For the text-containing cell, return its midpoint in (X, Y) coordinate format. 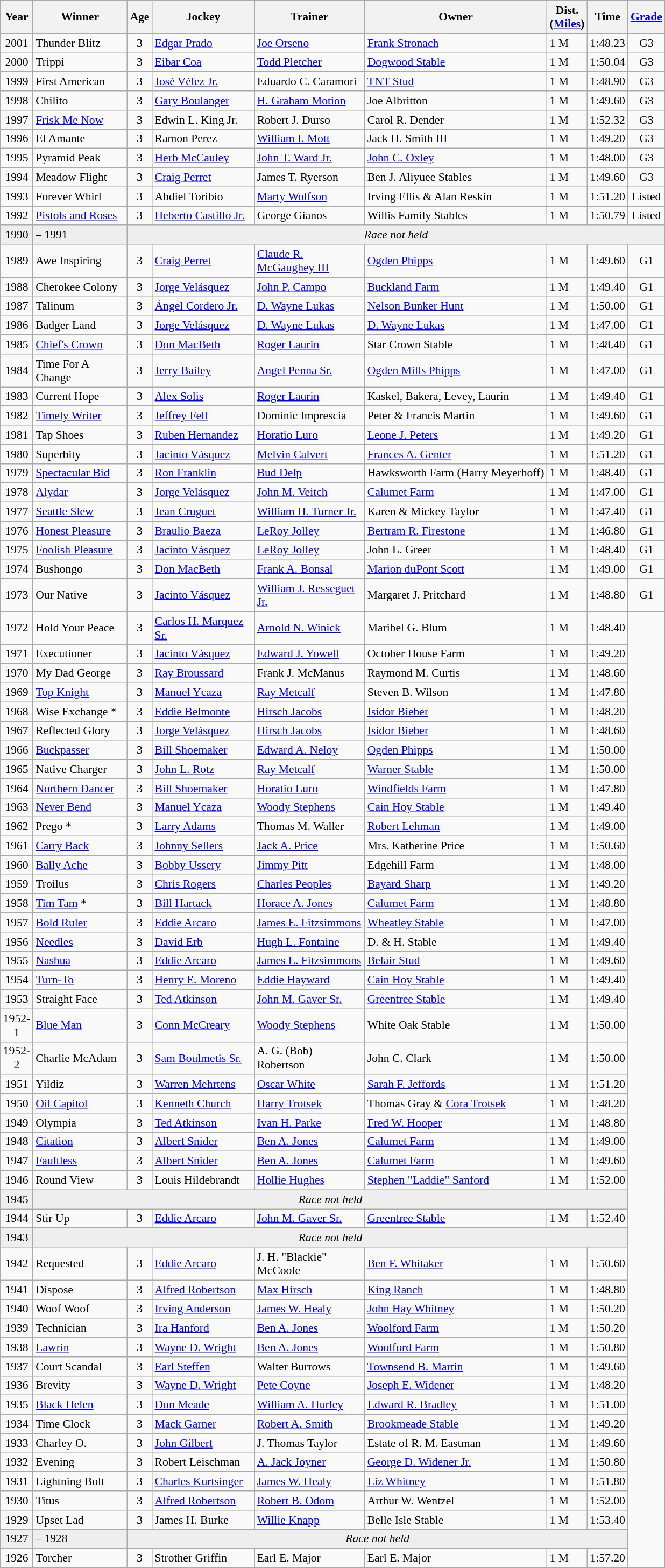
Honest Pleasure (80, 531)
1986 (17, 326)
J. H. "Blackie" McCoole (310, 1264)
1965 (17, 769)
King Ranch (456, 1290)
Fred W. Hooper (456, 1123)
1988 (17, 287)
Max Hirsch (310, 1290)
1930 (17, 1501)
Alydar (80, 493)
Pistols and Roses (80, 216)
1:50.04 (607, 62)
Jack H. Smith III (456, 139)
1961 (17, 846)
Braulio Baeza (203, 531)
1939 (17, 1328)
1999 (17, 82)
Dogwood Stable (456, 62)
Karen & Mickey Taylor (456, 512)
Wheatley Stable (456, 923)
D. & H. Stable (456, 942)
1:51.00 (607, 1405)
1945 (17, 1199)
Dominic Imprescia (310, 416)
Bud Delp (310, 473)
Eduardo C. Caramori (310, 82)
Melvin Calvert (310, 454)
Dispose (80, 1290)
Robert J. Durso (310, 120)
George Gianos (310, 216)
Kaskel, Bakera, Levey, Laurin (456, 397)
1:51.80 (607, 1482)
1962 (17, 827)
White Oak Stable (456, 1025)
Yildiz (80, 1085)
1979 (17, 473)
1926 (17, 1558)
1932 (17, 1462)
Executioner (80, 654)
1955 (17, 961)
Our Native (80, 595)
Hold Your Peace (80, 628)
John L. Rotz (203, 769)
Timely Writer (80, 416)
Edgar Prado (203, 43)
Native Charger (80, 769)
1985 (17, 344)
1978 (17, 493)
Stephen "Laddie" Sanford (456, 1180)
1967 (17, 731)
Estate of R. M. Eastman (456, 1443)
1927 (17, 1539)
A. G. (Bob) Robertson (310, 1058)
1980 (17, 454)
Star Crown Stable (456, 344)
Charley O. (80, 1443)
1:52.32 (607, 120)
Chief's Crown (80, 344)
1951 (17, 1085)
1998 (17, 101)
Ron Franklin (203, 473)
Jean Cruguet (203, 512)
Frank J. McManus (310, 673)
Arthur W. Wentzel (456, 1501)
1952-2 (17, 1058)
– 1991 (80, 235)
1993 (17, 196)
Nelson Bunker Hunt (456, 306)
Abdiel Toribio (203, 196)
Oil Capitol (80, 1103)
Herb McCauley (203, 158)
Mrs. Katherine Price (456, 846)
Thomas M. Waller (310, 827)
1:50.79 (607, 216)
1959 (17, 884)
Frisk Me Now (80, 120)
Turn-To (80, 980)
Ivan H. Parke (310, 1123)
1:47.40 (607, 512)
George D. Widener Jr. (456, 1462)
1992 (17, 216)
Robert Leischman (203, 1462)
William I. Mott (310, 139)
Johnny Sellers (203, 846)
1957 (17, 923)
Ángel Cordero Jr. (203, 306)
1974 (17, 569)
1994 (17, 178)
Edward J. Yowell (310, 654)
Straight Face (80, 1000)
1947 (17, 1161)
Charlie McAdam (80, 1058)
Bold Ruler (80, 923)
Cherokee Colony (80, 287)
Marty Wolfson (310, 196)
Prego * (80, 827)
Buckland Farm (456, 287)
Nashua (80, 961)
Court Scandal (80, 1367)
Jack A. Price (310, 846)
Stir Up (80, 1219)
Torcher (80, 1558)
Edward A. Neloy (310, 750)
Joseph E. Widener (456, 1386)
Superbity (80, 454)
James T. Ryerson (310, 178)
Charles Kurtsinger (203, 1482)
Harry Trotsek (310, 1103)
1929 (17, 1520)
Technician (80, 1328)
Marion duPont Scott (456, 569)
Seattle Slew (80, 512)
1:52.40 (607, 1219)
Windfields Farm (456, 789)
Troilus (80, 884)
Wise Exchange * (80, 712)
Ramon Perez (203, 139)
Leone J. Peters (456, 435)
Chris Rogers (203, 884)
Warren Mehrtens (203, 1085)
Tim Tam * (80, 904)
Needles (80, 942)
John Gilbert (203, 1443)
1956 (17, 942)
Bushongo (80, 569)
Blue Man (80, 1025)
Bertram R. Firestone (456, 531)
Louis Hildebrandt (203, 1180)
Maribel G. Blum (456, 628)
Woof Woof (80, 1309)
Badger Land (80, 326)
1995 (17, 158)
Talinum (80, 306)
Dist. (Miles) (567, 17)
1931 (17, 1482)
Peter & Francis Martin (456, 416)
1982 (17, 416)
Joe Orseno (310, 43)
1:53.40 (607, 1520)
Gary Boulanger (203, 101)
1:48.90 (607, 82)
My Dad George (80, 673)
Eibar Coa (203, 62)
TNT Stud (456, 82)
1990 (17, 235)
Charles Peoples (310, 884)
Reflected Glory (80, 731)
2001 (17, 43)
Bill Hartack (203, 904)
Carlos H. Marquez Sr. (203, 628)
Claude R. McGaughey III (310, 261)
Oscar White (310, 1085)
Bobby Ussery (203, 865)
1972 (17, 628)
Frank A. Bonsal (310, 569)
Willie Knapp (310, 1520)
J. Thomas Taylor (310, 1443)
2000 (17, 62)
Edwin L. King Jr. (203, 120)
Belle Isle Stable (456, 1520)
Bally Ache (80, 865)
José Vélez Jr. (203, 82)
Jeffrey Fell (203, 416)
1964 (17, 789)
1946 (17, 1180)
Joe Albritton (456, 101)
Round View (80, 1180)
Spectacular Bid (80, 473)
1938 (17, 1347)
Hugh L. Fontaine (310, 942)
Current Hope (80, 397)
Sarah F. Jeffords (456, 1085)
Bayard Sharp (456, 884)
1936 (17, 1386)
Age (139, 17)
1948 (17, 1142)
Belair Stud (456, 961)
Edgehill Farm (456, 865)
Robert Lehman (456, 827)
1933 (17, 1443)
Time (607, 17)
1953 (17, 1000)
Arnold N. Winick (310, 628)
John L. Greer (456, 550)
Evening (80, 1462)
Faultless (80, 1161)
Time For A Change (80, 370)
1941 (17, 1290)
Owner (456, 17)
Mack Garner (203, 1424)
Carol R. Dender (456, 120)
Tap Shoes (80, 435)
First American (80, 82)
Horace A. Jones (310, 904)
Kenneth Church (203, 1103)
Trippi (80, 62)
Todd Pletcher (310, 62)
1963 (17, 807)
1960 (17, 865)
Top Knight (80, 693)
William J. Resseguet Jr. (310, 595)
Awe Inspiring (80, 261)
Northern Dancer (80, 789)
Brookmeade Stable (456, 1424)
1958 (17, 904)
Never Bend (80, 807)
Pyramid Peak (80, 158)
Brevity (80, 1386)
1952-1 (17, 1025)
Edward R. Bradley (456, 1405)
Trainer (310, 17)
1943 (17, 1238)
Strother Griffin (203, 1558)
Hollie Hughes (310, 1180)
Titus (80, 1501)
1971 (17, 654)
1989 (17, 261)
1934 (17, 1424)
Margaret J. Pritchard (456, 595)
October House Farm (456, 654)
1981 (17, 435)
John M. Veitch (310, 493)
Meadow Flight (80, 178)
Thomas Gray & Cora Trotsek (456, 1103)
Ben F. Whitaker (456, 1264)
Henry E. Moreno (203, 980)
Sam Boulmetis Sr. (203, 1058)
1975 (17, 550)
Forever Whirl (80, 196)
Don Meade (203, 1405)
Eddie Belmonte (203, 712)
Thunder Blitz (80, 43)
Winner (80, 17)
Jerry Bailey (203, 370)
Liz Whitney (456, 1482)
1:46.80 (607, 531)
Eddie Hayward (310, 980)
Earl Steffen (203, 1367)
Alex Solis (203, 397)
William A. Hurley (310, 1405)
Irving Ellis & Alan Reskin (456, 196)
Warner Stable (456, 769)
1950 (17, 1103)
Grade (647, 17)
Heberto Castillo Jr. (203, 216)
1977 (17, 512)
Pete Coyne (310, 1386)
Ben J. Aliyuee Stables (456, 178)
John C. Oxley (456, 158)
1944 (17, 1219)
Ruben Hernandez (203, 435)
1954 (17, 980)
Buckpasser (80, 750)
El Amante (80, 139)
Black Helen (80, 1405)
Willis Family Stables (456, 216)
1935 (17, 1405)
A. Jack Joyner (310, 1462)
1976 (17, 531)
1949 (17, 1123)
Chilito (80, 101)
Irving Anderson (203, 1309)
Frank Stronach (456, 43)
Raymond M. Curtis (456, 673)
1968 (17, 712)
Lawrin (80, 1347)
Robert A. Smith (310, 1424)
Hawksworth Farm (Harry Meyerhoff) (456, 473)
John P. Campo (310, 287)
1997 (17, 120)
1970 (17, 673)
Requested (80, 1264)
John Hay Whitney (456, 1309)
Townsend B. Martin (456, 1367)
1984 (17, 370)
Foolish Pleasure (80, 550)
David Erb (203, 942)
John C. Clark (456, 1058)
1983 (17, 397)
1937 (17, 1367)
H. Graham Motion (310, 101)
Ogden Mills Phipps (456, 370)
James H. Burke (203, 1520)
Olympia (80, 1123)
Time Clock (80, 1424)
Carry Back (80, 846)
1:48.23 (607, 43)
Jockey (203, 17)
1969 (17, 693)
1973 (17, 595)
Ray Broussard (203, 673)
1942 (17, 1264)
William H. Turner Jr. (310, 512)
1:57.20 (607, 1558)
Lightning Bolt (80, 1482)
Conn McCreary (203, 1025)
1940 (17, 1309)
Ira Hanford (203, 1328)
Walter Burrows (310, 1367)
Upset Lad (80, 1520)
John T. Ward Jr. (310, 158)
Steven B. Wilson (456, 693)
Jimmy Pitt (310, 865)
Robert B. Odom (310, 1501)
– 1928 (80, 1539)
Frances A. Genter (456, 454)
1987 (17, 306)
Citation (80, 1142)
Angel Penna Sr. (310, 370)
1996 (17, 139)
1966 (17, 750)
Year (17, 17)
Larry Adams (203, 827)
